Return the [x, y] coordinate for the center point of the cell that contains the specified text.  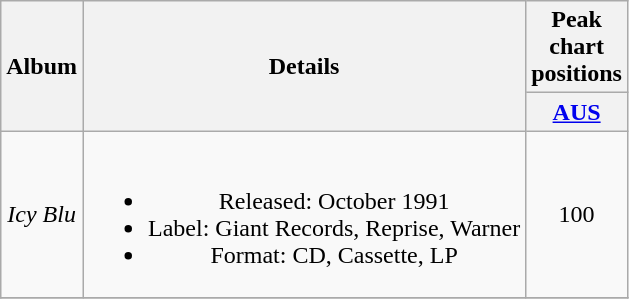
Icy Blu [42, 214]
Released: October 1991Label: Giant Records, Reprise, WarnerFormat: CD, Cassette, LP [304, 214]
Details [304, 66]
100 [577, 214]
Album [42, 66]
AUS [577, 112]
Peak chart positions [577, 47]
